Locate the cell with the specified text and output its (x, y) center coordinate. 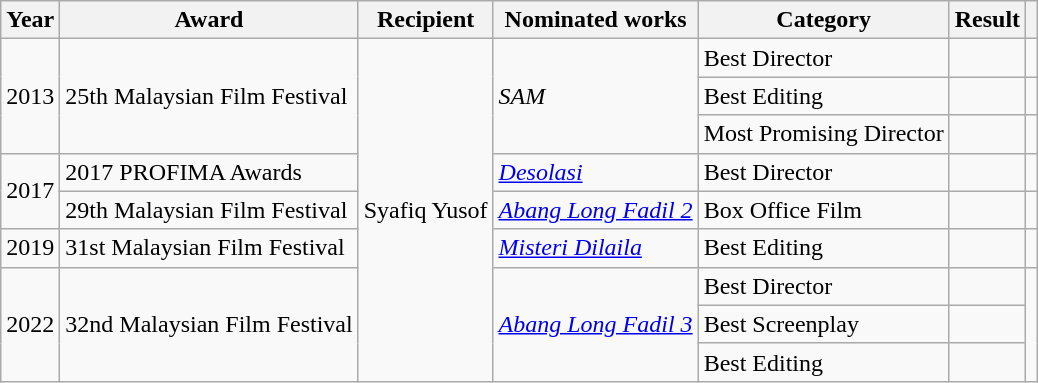
Abang Long Fadil 2 (596, 210)
Award (209, 20)
2019 (30, 248)
Desolasi (596, 172)
Most Promising Director (824, 134)
Syafiq Yusof (426, 210)
Nominated works (596, 20)
25th Malaysian Film Festival (209, 96)
Result (987, 20)
Box Office Film (824, 210)
2013 (30, 96)
2022 (30, 324)
Abang Long Fadil 3 (596, 324)
29th Malaysian Film Festival (209, 210)
2017 PROFIMA Awards (209, 172)
31st Malaysian Film Festival (209, 248)
SAM (596, 96)
Recipient (426, 20)
Misteri Dilaila (596, 248)
Best Screenplay (824, 324)
2017 (30, 191)
32nd Malaysian Film Festival (209, 324)
Year (30, 20)
Category (824, 20)
